Find where the given text appears and provide that cell's center as (x, y) coordinate. 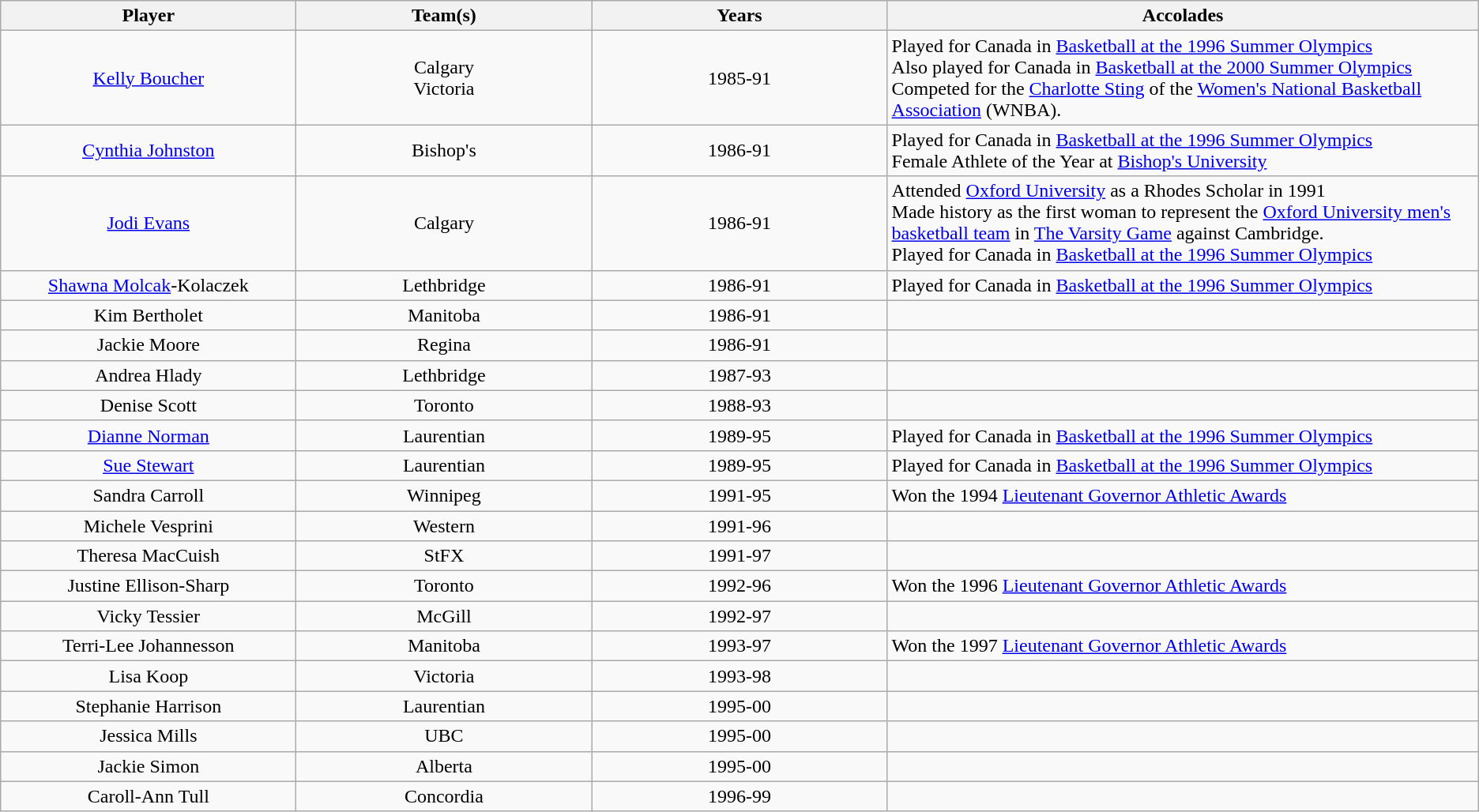
Denise Scott (149, 405)
1993-97 (739, 646)
Sandra Carroll (149, 495)
Stephanie Harrison (149, 706)
Andrea Hlady (149, 375)
Concordia (444, 796)
Justine Ellison-Sharp (149, 586)
1996-99 (739, 796)
UBC (444, 736)
Won the 1994 Lieutenant Governor Athletic Awards (1183, 495)
1988-93 (739, 405)
Terri-Lee Johannesson (149, 646)
Played for Canada in Basketball at the 1996 Summer OlympicsFemale Athlete of the Year at Bishop's University (1183, 150)
Jessica Mills (149, 736)
1993-98 (739, 676)
Western (444, 525)
Jodi Evans (149, 223)
1987-93 (739, 375)
Jackie Simon (149, 766)
Sue Stewart (149, 465)
1985-91 (739, 77)
Michele Vesprini (149, 525)
1991-96 (739, 525)
1992-97 (739, 616)
Shawna Molcak-Kolaczek (149, 285)
McGill (444, 616)
Winnipeg (444, 495)
1991-97 (739, 556)
Years (739, 16)
Lisa Koop (149, 676)
Theresa MacCuish (149, 556)
1992-96 (739, 586)
Bishop's (444, 150)
Kim Bertholet (149, 315)
Player (149, 16)
Regina (444, 345)
Team(s) (444, 16)
CalgaryVictoria (444, 77)
Caroll-Ann Tull (149, 796)
Cynthia Johnston (149, 150)
Alberta (444, 766)
Won the 1996 Lieutenant Governor Athletic Awards (1183, 586)
StFX (444, 556)
Jackie Moore (149, 345)
Victoria (444, 676)
Accolades (1183, 16)
Kelly Boucher (149, 77)
1991-95 (739, 495)
Calgary (444, 223)
Dianne Norman (149, 435)
Won the 1997 Lieutenant Governor Athletic Awards (1183, 646)
Vicky Tessier (149, 616)
